Identify which cell holds the provided text, then report its [X, Y] central coordinate. 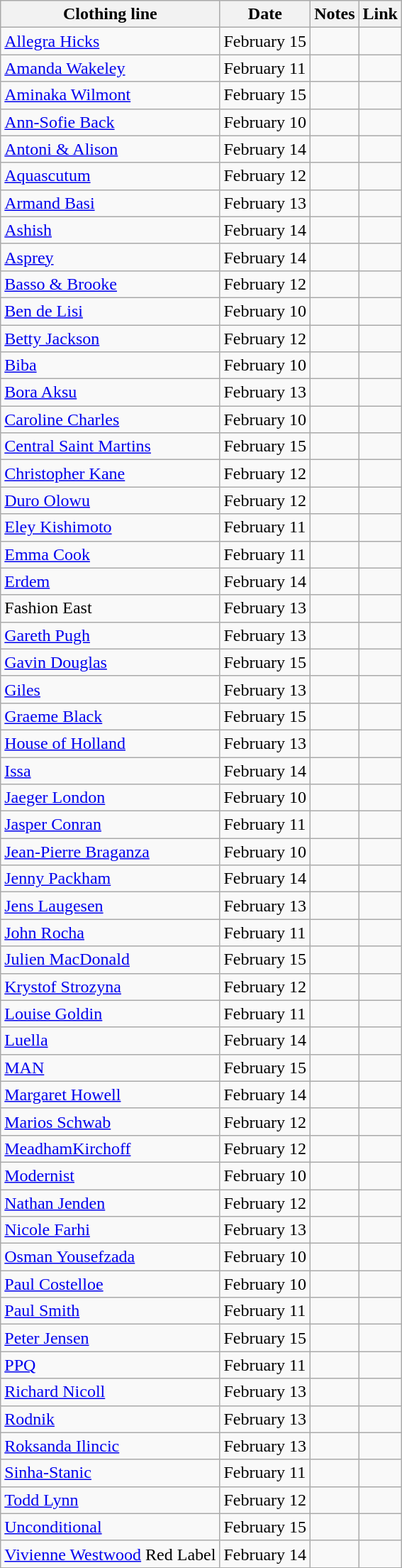
Unconditional [111, 1527]
Caroline Charles [111, 420]
Asprey [111, 257]
Nathan Jenden [111, 1203]
Erdem [111, 581]
Osman Yousefzada [111, 1257]
Jens Laugesen [111, 906]
Gareth Pugh [111, 635]
Paul Costelloe [111, 1284]
Marios Schwab [111, 1122]
Ann-Sofie Back [111, 122]
Link [380, 14]
Christopher Kane [111, 473]
Jenny Packham [111, 879]
PPQ [111, 1365]
Ben de Lisi [111, 311]
Krystof Strozyna [111, 987]
Louise Goldin [111, 1014]
Basso & Brooke [111, 284]
Clothing line [111, 14]
Duro Olowu [111, 500]
Nicole Farhi [111, 1230]
MeadhamKirchoff [111, 1148]
Julien MacDonald [111, 960]
Allegra Hicks [111, 41]
Graeme Black [111, 716]
Ashish [111, 230]
Emma Cook [111, 554]
Date [265, 14]
Aminaka Wilmont [111, 95]
Central Saint Martins [111, 446]
Peter Jensen [111, 1338]
Armand Basi [111, 203]
Bora Aksu [111, 393]
Antoni & Alison [111, 149]
MAN [111, 1068]
Modernist [111, 1175]
Paul Smith [111, 1311]
Fashion East [111, 608]
Todd Lynn [111, 1500]
Giles [111, 689]
Rodnik [111, 1419]
Gavin Douglas [111, 662]
John Rocha [111, 933]
Jaeger London [111, 798]
Jean-Pierre Braganza [111, 852]
Betty Jackson [111, 339]
Notes [335, 14]
Aquascutum [111, 176]
House of Holland [111, 743]
Biba [111, 366]
Richard Nicoll [111, 1392]
Amanda Wakeley [111, 68]
Margaret Howell [111, 1095]
Vivienne Westwood Red Label [111, 1554]
Eley Kishimoto [111, 527]
Sinha-Stanic [111, 1473]
Luella [111, 1041]
Roksanda Ilincic [111, 1446]
Issa [111, 770]
Jasper Conran [111, 825]
